Provide the [X, Y] coordinate of the cell's center where the given text is located.  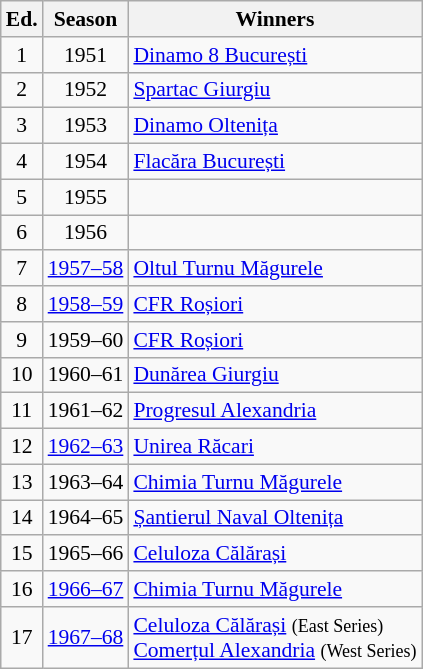
13 [22, 482]
Spartac Giurgiu [274, 90]
1962–63 [86, 447]
1966–67 [86, 589]
1959–60 [86, 340]
17 [22, 638]
1956 [86, 233]
4 [22, 162]
3 [22, 126]
2 [22, 90]
Unirea Răcari [274, 447]
Celuloza Călărași (East Series) Comerțul Alexandria (West Series) [274, 638]
7 [22, 269]
1952 [86, 90]
1961–62 [86, 411]
Progresul Alexandria [274, 411]
Ed. [22, 19]
14 [22, 518]
16 [22, 589]
9 [22, 340]
Celuloza Călărași [274, 554]
1967–68 [86, 638]
12 [22, 447]
1955 [86, 197]
1958–59 [86, 304]
1 [22, 55]
Șantierul Naval Oltenița [274, 518]
Dinamo Oltenița [274, 126]
1953 [86, 126]
1954 [86, 162]
1957–58 [86, 269]
1951 [86, 55]
Dunărea Giurgiu [274, 375]
Dinamo 8 București [274, 55]
Oltul Turnu Măgurele [274, 269]
10 [22, 375]
1963–64 [86, 482]
1960–61 [86, 375]
8 [22, 304]
5 [22, 197]
Winners [274, 19]
11 [22, 411]
15 [22, 554]
Season [86, 19]
Flacăra București [274, 162]
6 [22, 233]
1965–66 [86, 554]
1964–65 [86, 518]
